Scan for the cell matching the given text and deliver its [X, Y] coordinate at center. 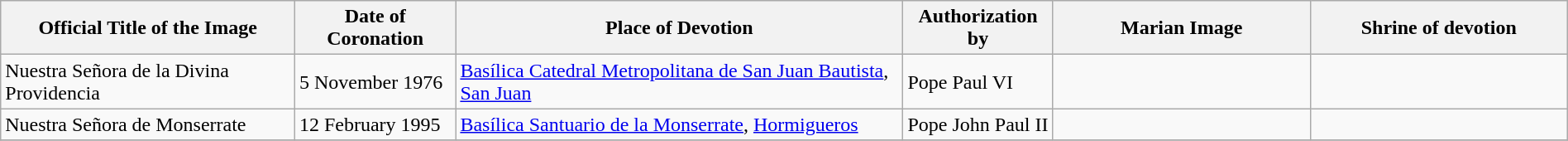
Shrine of devotion [1439, 28]
Nuestra Señora de la Divina Providencia [148, 81]
Basílica Santuario de la Monserrate, Hormigueros [680, 124]
Basílica Catedral Metropolitana de San Juan Bautista, San Juan [680, 81]
5 November 1976 [375, 81]
Date of Coronation [375, 28]
12 February 1995 [375, 124]
Pope Paul VI [978, 81]
Nuestra Señora de Monserrate [148, 124]
Pope John Paul II [978, 124]
Official Title of the Image [148, 28]
Marian Image [1181, 28]
Place of Devotion [680, 28]
Authorization by [978, 28]
